Search for the cell housing the specified text and yield its [x, y] center coordinate. 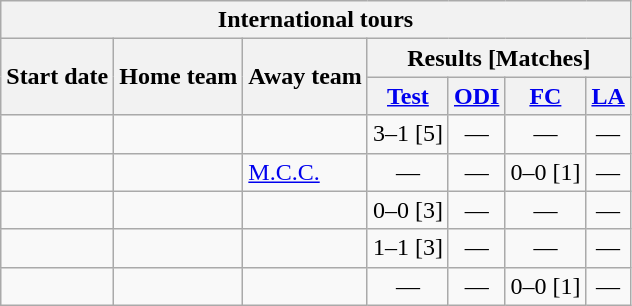
0–0 [3] [408, 210]
1–1 [3] [408, 248]
M.C.C. [306, 172]
Away team [306, 77]
International tours [316, 20]
3–1 [5] [408, 134]
Test [408, 96]
Home team [178, 77]
LA [608, 96]
Results [Matches] [498, 58]
Start date [58, 77]
ODI [476, 96]
FC [546, 96]
